Find where the given text appears and provide that cell's center as [X, Y] coordinate. 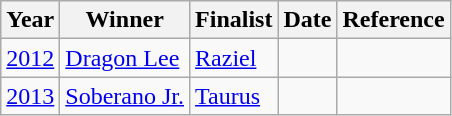
2012 [30, 58]
Raziel [234, 58]
Taurus [234, 96]
Winner [125, 20]
Finalist [234, 20]
Year [30, 20]
Soberano Jr. [125, 96]
Dragon Lee [125, 58]
Reference [394, 20]
2013 [30, 96]
Date [308, 20]
